Extract the [x, y] coordinate from the center of the cell holding the provided text.  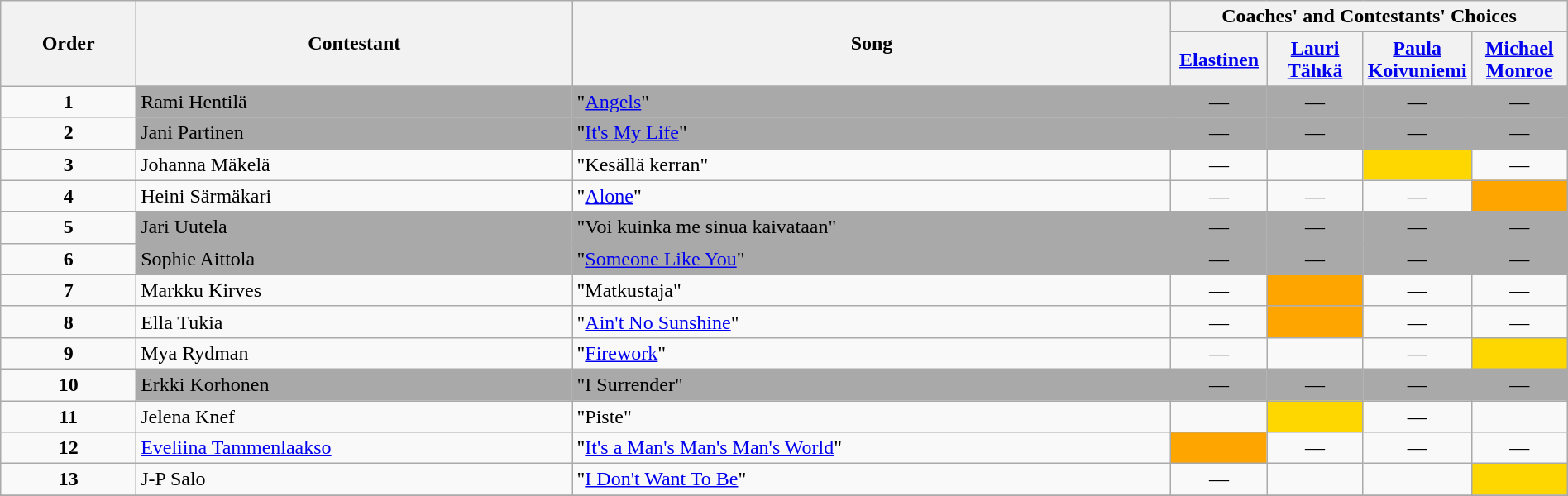
"It's My Life" [872, 133]
Erkki Korhonen [354, 384]
Coaches' and Contestants' Choices [1370, 17]
"Piste" [872, 416]
Elastinen [1219, 60]
6 [69, 259]
4 [69, 196]
"Matkustaja" [872, 290]
"Alone" [872, 196]
"I Don't Want To Be" [872, 479]
8 [69, 322]
Order [69, 43]
"Ain't No Sunshine" [872, 322]
9 [69, 353]
Ella Tukia [354, 322]
"Someone Like You" [872, 259]
12 [69, 448]
Jari Uutela [354, 227]
Michael Monroe [1519, 60]
Markku Kirves [354, 290]
2 [69, 133]
"Firework" [872, 353]
"Voi kuinka me sinua kaivataan" [872, 227]
"I Surrender" [872, 384]
Rami Hentilä [354, 102]
Paula Koivuniemi [1417, 60]
"It's a Man's Man's Man's World" [872, 448]
Eveliina Tammenlaakso [354, 448]
Contestant [354, 43]
11 [69, 416]
Mya Rydman [354, 353]
Jani Partinen [354, 133]
5 [69, 227]
Lauri Tähkä [1315, 60]
Song [872, 43]
J-P Salo [354, 479]
"Angels" [872, 102]
Heini Särmäkari [354, 196]
3 [69, 165]
Jelena Knef [354, 416]
"Kesällä kerran" [872, 165]
1 [69, 102]
Sophie Aittola [354, 259]
10 [69, 384]
13 [69, 479]
Johanna Mäkelä [354, 165]
7 [69, 290]
